Output the (X, Y) coordinate of the center of the cell containing the given text.  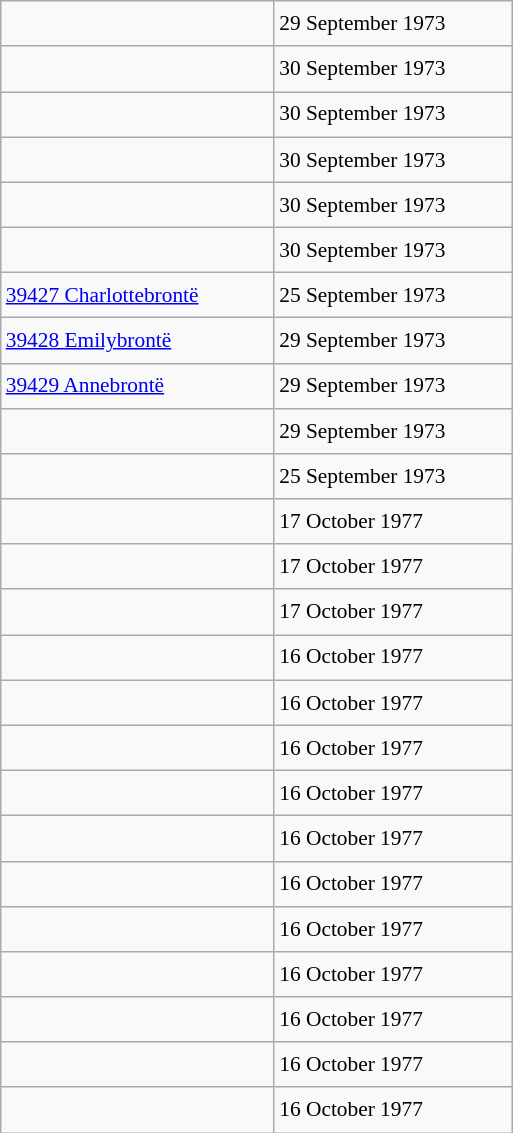
39429 Annebrontë (138, 386)
39428 Emilybrontë (138, 340)
39427 Charlottebrontë (138, 296)
